Scan for the cell matching the given text and deliver its [x, y] coordinate at center. 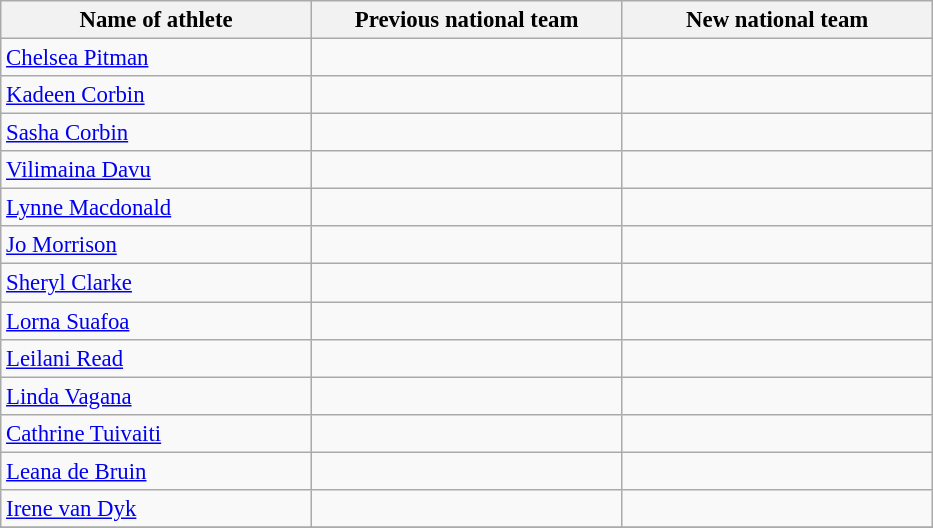
Sasha Corbin [156, 133]
Lynne Macdonald [156, 208]
Vilimaina Davu [156, 170]
Sheryl Clarke [156, 283]
Irene van Dyk [156, 509]
Chelsea Pitman [156, 58]
Cathrine Tuivaiti [156, 433]
Linda Vagana [156, 396]
Previous national team [466, 20]
Kadeen Corbin [156, 95]
Leana de Bruin [156, 471]
Name of athlete [156, 20]
Lorna Suafoa [156, 321]
New national team [778, 20]
Jo Morrison [156, 245]
Leilani Read [156, 358]
